Find where the given text appears and provide that cell's center as [X, Y] coordinate. 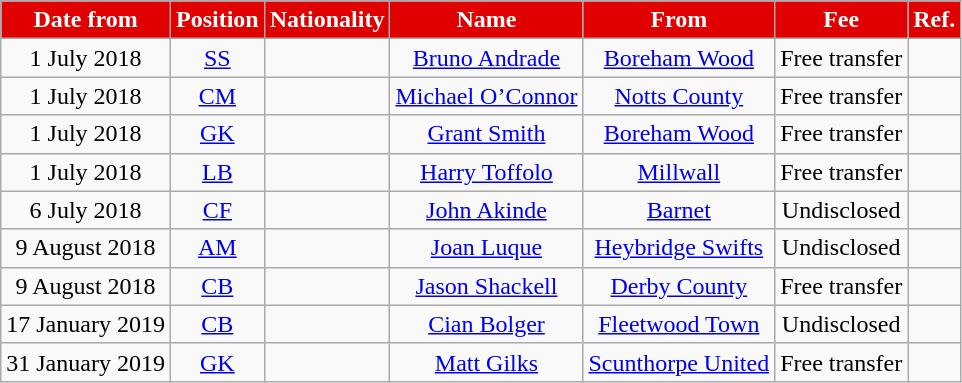
Fleetwood Town [679, 324]
Notts County [679, 96]
Heybridge Swifts [679, 248]
31 January 2019 [86, 362]
Derby County [679, 286]
CM [217, 96]
Michael O’Connor [486, 96]
Matt Gilks [486, 362]
Date from [86, 20]
John Akinde [486, 210]
LB [217, 172]
Cian Bolger [486, 324]
From [679, 20]
Grant Smith [486, 134]
Scunthorpe United [679, 362]
Harry Toffolo [486, 172]
Name [486, 20]
Millwall [679, 172]
Ref. [934, 20]
17 January 2019 [86, 324]
Position [217, 20]
6 July 2018 [86, 210]
Jason Shackell [486, 286]
Nationality [327, 20]
Barnet [679, 210]
Joan Luque [486, 248]
AM [217, 248]
Bruno Andrade [486, 58]
CF [217, 210]
Fee [842, 20]
SS [217, 58]
